Pinpoint the cell where the given text exists, returning its (X, Y) midpoint coordinate. 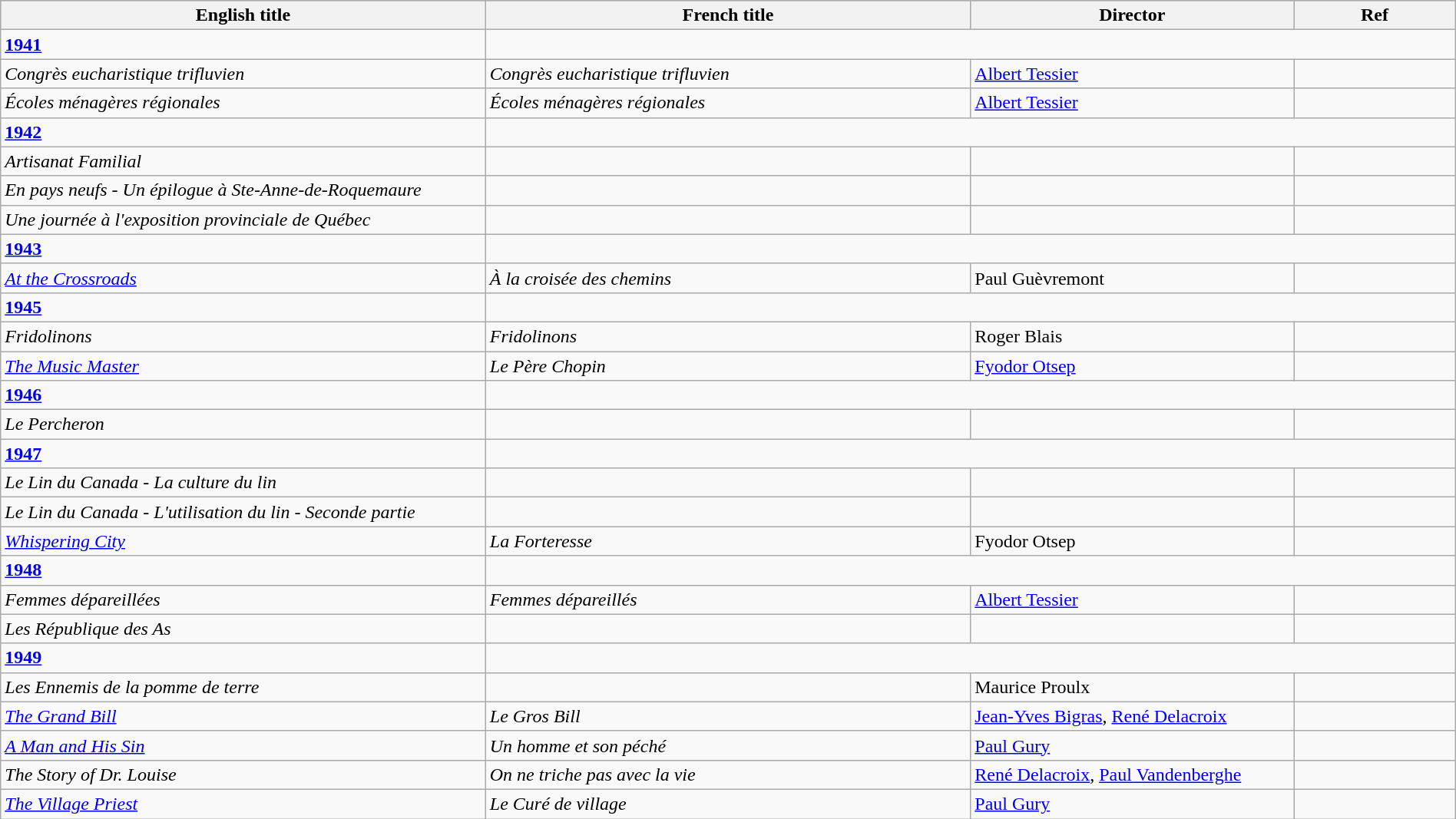
1947 (243, 454)
Jean-Yves Bigras, René Delacroix (1132, 716)
The Village Priest (243, 804)
At the Crossroads (243, 278)
A Man and His Sin (243, 745)
English title (243, 15)
1943 (243, 249)
À la croisée des chemins (728, 278)
Director (1132, 15)
The Grand Bill (243, 716)
Le Gros Bill (728, 716)
Paul Guèvremont (1132, 278)
French title (728, 15)
Femmes dépareillées (243, 599)
René Delacroix, Paul Vandenberghe (1132, 774)
Artisanat Familial (243, 161)
Le Lin du Canada - La culture du lin (243, 483)
1941 (243, 45)
1945 (243, 307)
1946 (243, 395)
Ref (1375, 15)
1949 (243, 658)
Roger Blais (1132, 336)
Une journée à l'exposition provinciale de Québec (243, 220)
The Story of Dr. Louise (243, 774)
Maurice Proulx (1132, 687)
Les Ennemis de la pomme de terre (243, 687)
Femmes dépareillés (728, 599)
La Forteresse (728, 541)
Le Lin du Canada - L'utilisation du lin - Seconde partie (243, 512)
1948 (243, 570)
On ne triche pas avec la vie (728, 774)
Le Percheron (243, 424)
Le Père Chopin (728, 366)
1942 (243, 132)
The Music Master (243, 366)
Whispering City (243, 541)
Le Curé de village (728, 804)
Les République des As (243, 629)
Un homme et son péché (728, 745)
En pays neufs - Un épilogue à Ste-Anne-de-Roquemaure (243, 190)
